Output the (x, y) coordinate of the center of the cell containing the given text.  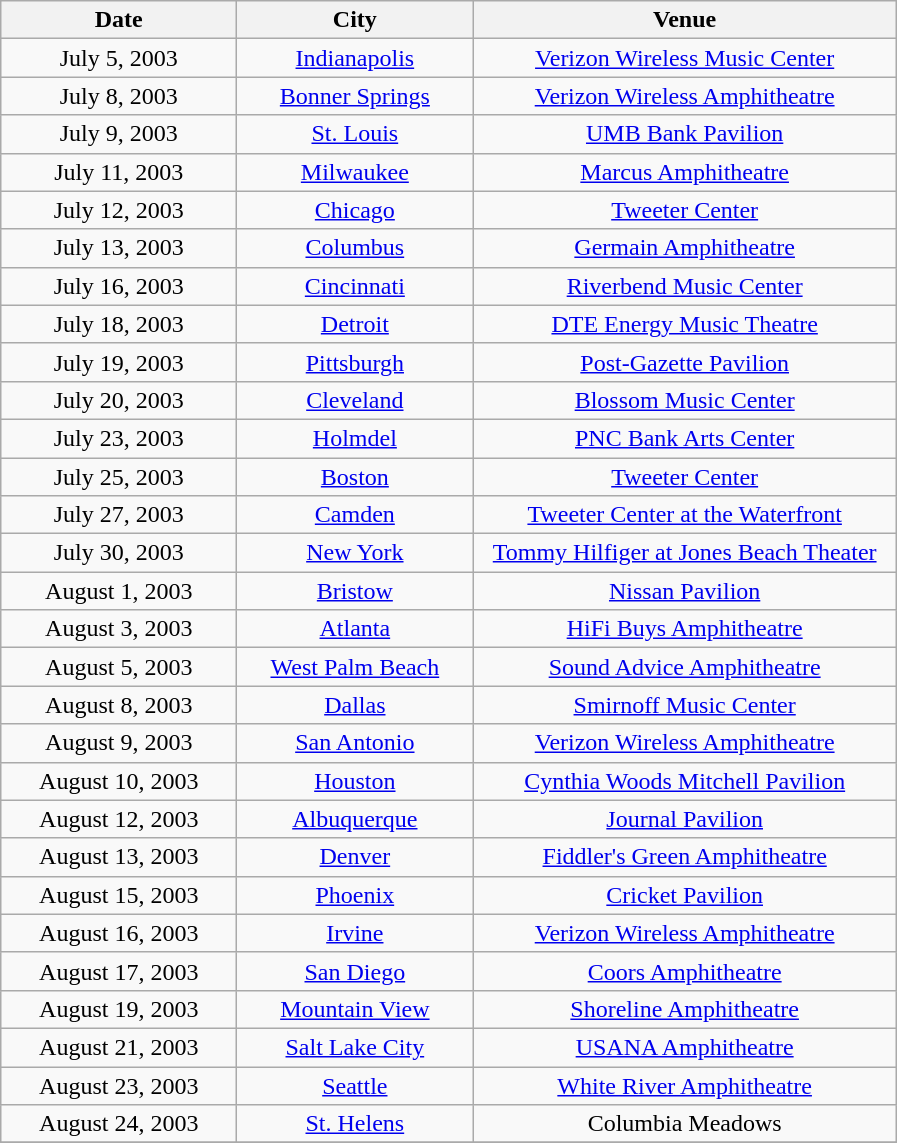
August 10, 2003 (119, 781)
Columbus (355, 248)
July 16, 2003 (119, 286)
San Diego (355, 971)
Cricket Pavilion (685, 895)
Verizon Wireless Music Center (685, 58)
Seattle (355, 1085)
Cincinnati (355, 286)
Mountain View (355, 1009)
August 12, 2003 (119, 819)
Tweeter Center at the Waterfront (685, 515)
Marcus Amphitheatre (685, 172)
UMB Bank Pavilion (685, 134)
July 8, 2003 (119, 96)
August 16, 2003 (119, 933)
Cynthia Woods Mitchell Pavilion (685, 781)
Dallas (355, 705)
City (355, 20)
August 8, 2003 (119, 705)
DTE Energy Music Theatre (685, 324)
Boston (355, 477)
Coors Amphitheatre (685, 971)
July 23, 2003 (119, 438)
July 13, 2003 (119, 248)
Indianapolis (355, 58)
Milwaukee (355, 172)
July 27, 2003 (119, 515)
August 21, 2003 (119, 1047)
July 12, 2003 (119, 210)
July 18, 2003 (119, 324)
August 24, 2003 (119, 1124)
Bonner Springs (355, 96)
July 5, 2003 (119, 58)
USANA Amphitheatre (685, 1047)
Houston (355, 781)
Columbia Meadows (685, 1124)
Bristow (355, 591)
Albuquerque (355, 819)
Shoreline Amphitheatre (685, 1009)
PNC Bank Arts Center (685, 438)
West Palm Beach (355, 667)
San Antonio (355, 743)
Atlanta (355, 629)
Salt Lake City (355, 1047)
Tommy Hilfiger at Jones Beach Theater (685, 553)
Detroit (355, 324)
August 1, 2003 (119, 591)
August 17, 2003 (119, 971)
Riverbend Music Center (685, 286)
August 19, 2003 (119, 1009)
July 20, 2003 (119, 400)
July 19, 2003 (119, 362)
Date (119, 20)
Holmdel (355, 438)
Nissan Pavilion (685, 591)
Smirnoff Music Center (685, 705)
Venue (685, 20)
White River Amphitheatre (685, 1085)
HiFi Buys Amphitheatre (685, 629)
Irvine (355, 933)
Denver (355, 857)
August 5, 2003 (119, 667)
August 9, 2003 (119, 743)
August 23, 2003 (119, 1085)
Journal Pavilion (685, 819)
August 15, 2003 (119, 895)
July 25, 2003 (119, 477)
New York (355, 553)
August 13, 2003 (119, 857)
July 30, 2003 (119, 553)
Blossom Music Center (685, 400)
Pittsburgh (355, 362)
Post-Gazette Pavilion (685, 362)
Chicago (355, 210)
Fiddler's Green Amphitheatre (685, 857)
July 11, 2003 (119, 172)
St. Helens (355, 1124)
July 9, 2003 (119, 134)
Sound Advice Amphitheatre (685, 667)
Phoenix (355, 895)
Camden (355, 515)
St. Louis (355, 134)
Germain Amphitheatre (685, 248)
August 3, 2003 (119, 629)
Cleveland (355, 400)
